Search for the cell housing the specified text and yield its (X, Y) center coordinate. 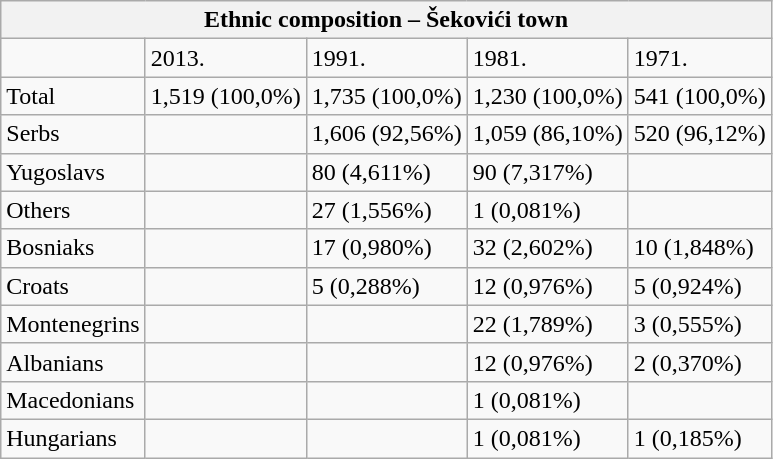
22 (1,789%) (548, 324)
1,519 (100,0%) (226, 96)
Croats (73, 286)
1,230 (100,0%) (548, 96)
Yugoslavs (73, 172)
2013. (226, 58)
1,735 (100,0%) (386, 96)
5 (0,288%) (386, 286)
1,059 (86,10%) (548, 134)
1981. (548, 58)
Montenegrins (73, 324)
Total (73, 96)
Serbs (73, 134)
541 (100,0%) (700, 96)
2 (0,370%) (700, 362)
1991. (386, 58)
1 (0,185%) (700, 438)
Others (73, 210)
17 (0,980%) (386, 248)
32 (2,602%) (548, 248)
1,606 (92,56%) (386, 134)
Hungarians (73, 438)
Ethnic composition – Šekovići town (386, 20)
Macedonians (73, 400)
90 (7,317%) (548, 172)
520 (96,12%) (700, 134)
3 (0,555%) (700, 324)
Albanians (73, 362)
80 (4,611%) (386, 172)
1971. (700, 58)
5 (0,924%) (700, 286)
10 (1,848%) (700, 248)
Bosniaks (73, 248)
27 (1,556%) (386, 210)
